Find where the given text appears and provide that cell's center as [X, Y] coordinate. 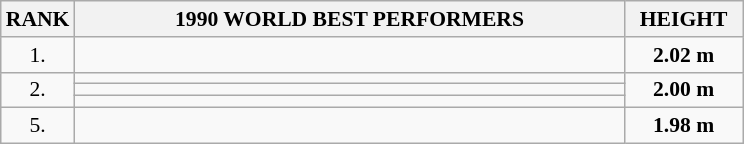
2. [38, 90]
5. [38, 126]
2.02 m [684, 55]
RANK [38, 19]
1.98 m [684, 126]
HEIGHT [684, 19]
1. [38, 55]
1990 WORLD BEST PERFORMERS [349, 19]
2.00 m [684, 90]
